For the text-containing cell, return its midpoint in [X, Y] coordinate format. 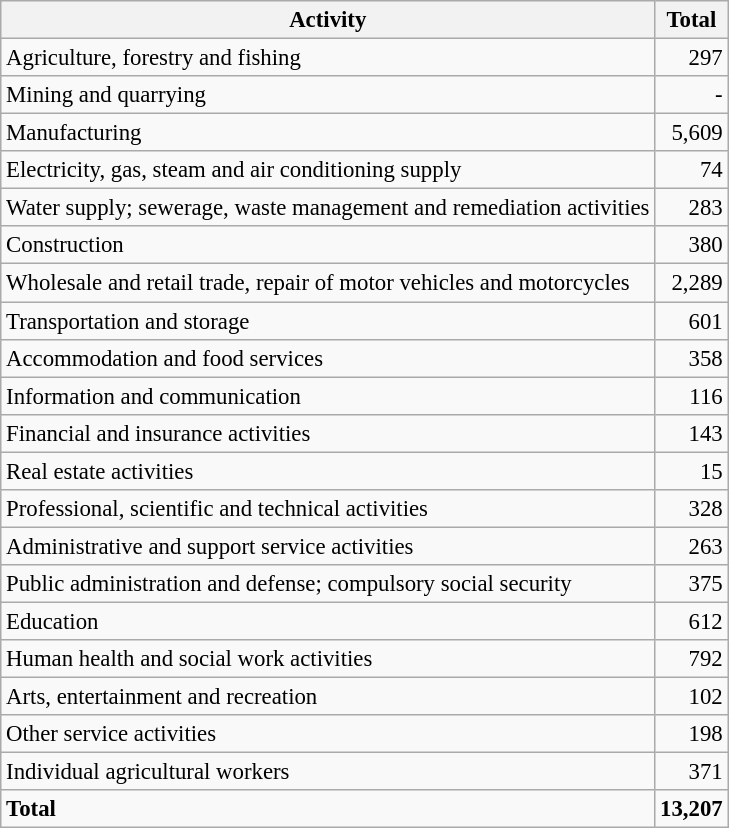
2,289 [692, 283]
Activity [328, 20]
Wholesale and retail trade, repair of motor vehicles and motorcycles [328, 283]
143 [692, 433]
102 [692, 697]
297 [692, 58]
328 [692, 509]
Public administration and defense; compulsory social security [328, 584]
601 [692, 321]
116 [692, 396]
375 [692, 584]
Agriculture, forestry and fishing [328, 58]
612 [692, 621]
5,609 [692, 133]
Professional, scientific and technical activities [328, 509]
- [692, 95]
Administrative and support service activities [328, 546]
Financial and insurance activities [328, 433]
Electricity, gas, steam and air conditioning supply [328, 170]
13,207 [692, 809]
15 [692, 471]
Transportation and storage [328, 321]
Water supply; sewerage, waste management and remediation activities [328, 208]
Other service activities [328, 734]
Education [328, 621]
Real estate activities [328, 471]
Arts, entertainment and recreation [328, 697]
Individual agricultural workers [328, 772]
Manufacturing [328, 133]
Construction [328, 245]
792 [692, 659]
74 [692, 170]
Mining and quarrying [328, 95]
263 [692, 546]
371 [692, 772]
283 [692, 208]
Human health and social work activities [328, 659]
380 [692, 245]
358 [692, 358]
Accommodation and food services [328, 358]
Information and communication [328, 396]
198 [692, 734]
